For the text-containing cell, return its midpoint in (x, y) coordinate format. 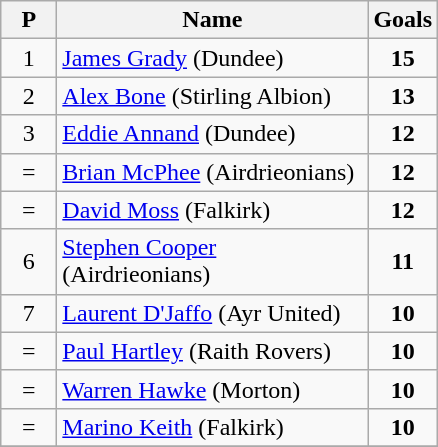
13 (403, 96)
2 (29, 96)
Alex Bone (Stirling Albion) (212, 96)
7 (29, 313)
Eddie Annand (Dundee) (212, 134)
Marino Keith (Falkirk) (212, 427)
Stephen Cooper (Airdrieonians) (212, 262)
6 (29, 262)
Name (212, 20)
Laurent D'Jaffo (Ayr United) (212, 313)
Goals (403, 20)
Paul Hartley (Raith Rovers) (212, 351)
1 (29, 58)
3 (29, 134)
11 (403, 262)
James Grady (Dundee) (212, 58)
Warren Hawke (Morton) (212, 389)
15 (403, 58)
Brian McPhee (Airdrieonians) (212, 172)
David Moss (Falkirk) (212, 210)
P (29, 20)
